Pinpoint the cell where the given text exists, returning its [x, y] midpoint coordinate. 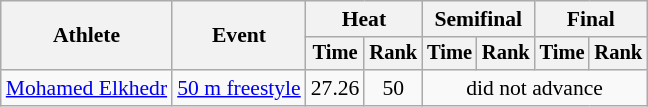
50 m freestyle [239, 88]
27.26 [336, 88]
Heat [364, 19]
Semifinal [478, 19]
did not advance [534, 88]
Athlete [86, 36]
50 [393, 88]
Event [239, 36]
Final [591, 19]
Mohamed Elkhedr [86, 88]
